Identify which cell holds the provided text, then report its (x, y) central coordinate. 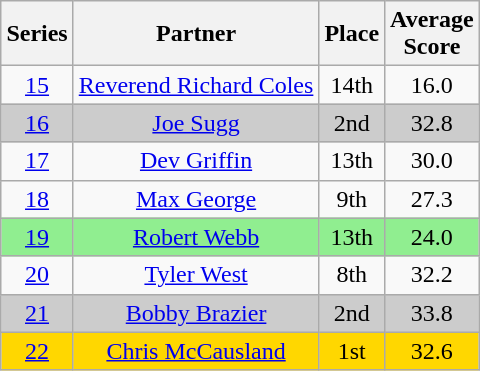
16 (37, 123)
17 (37, 161)
15 (37, 85)
9th (352, 199)
24.0 (432, 237)
19 (37, 237)
Partner (196, 34)
22 (37, 351)
14th (352, 85)
20 (37, 275)
AverageScore (432, 34)
Robert Webb (196, 237)
Tyler West (196, 275)
33.8 (432, 313)
Joe Sugg (196, 123)
Place (352, 34)
Reverend Richard Coles (196, 85)
Dev Griffin (196, 161)
30.0 (432, 161)
32.6 (432, 351)
1st (352, 351)
27.3 (432, 199)
18 (37, 199)
Bobby Brazier (196, 313)
21 (37, 313)
Series (37, 34)
Max George (196, 199)
32.2 (432, 275)
32.8 (432, 123)
16.0 (432, 85)
Chris McCausland (196, 351)
8th (352, 275)
